From the cell containing the given text, extract its center point as [x, y] coordinate. 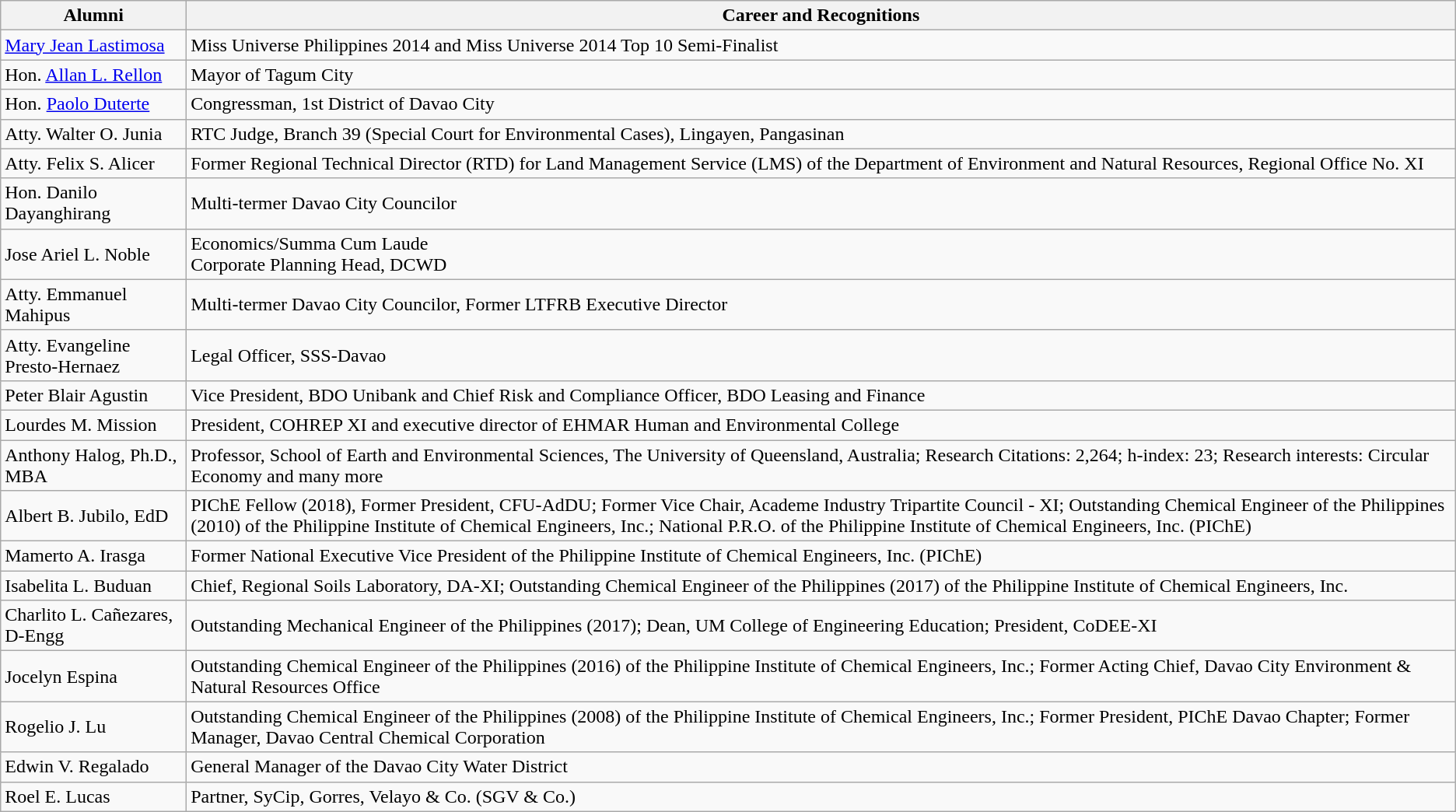
Career and Recognitions [821, 16]
Mayor of Tagum City [821, 75]
Economics/Summa Cum LaudeCorporate Planning Head, DCWD [821, 254]
President, COHREP XI and executive director of EHMAR Human and Environmental College [821, 425]
Atty. Evangeline Presto-Hernaez [93, 355]
Multi-termer Davao City Councilor, Former LTFRB Executive Director [821, 305]
Isabelita L. Buduan [93, 586]
Roel E. Lucas [93, 796]
Anthony Halog, Ph.D., MBA [93, 465]
Edwin V. Regalado [93, 767]
Miss Universe Philippines 2014 and Miss Universe 2014 Top 10 Semi-Finalist [821, 45]
Multi-termer Davao City Councilor [821, 204]
RTC Judge, Branch 39 (Special Court for Environmental Cases), Lingayen, Pangasinan [821, 134]
Hon. Allan L. Rellon [93, 75]
Outstanding Mechanical Engineer of the Philippines (2017); Dean, UM College of Engineering Education; President, CoDEE-XI [821, 625]
Peter Blair Agustin [93, 395]
Legal Officer, SSS-Davao [821, 355]
Mamerto A. Irasga [93, 556]
Alumni [93, 16]
Vice President, BDO Unibank and Chief Risk and Compliance Officer, BDO Leasing and Finance [821, 395]
Hon. Danilo Dayanghirang [93, 204]
Atty. Emmanuel Mahipus [93, 305]
Hon. Paolo Duterte [93, 104]
Atty. Felix S. Alicer [93, 163]
Jocelyn Espina [93, 677]
Charlito L. Cañezares, D-Engg [93, 625]
Partner, SyCip, Gorres, Velayo & Co. (SGV & Co.) [821, 796]
Rogelio J. Lu [93, 726]
Former National Executive Vice President of the Philippine Institute of Chemical Engineers, Inc. (PIChE) [821, 556]
Jose Ariel L. Noble [93, 254]
Mary Jean Lastimosa [93, 45]
Albert B. Jubilo, EdD [93, 516]
General Manager of the Davao City Water District [821, 767]
Congressman, 1st District of Davao City [821, 104]
Atty. Walter O. Junia [93, 134]
Lourdes M. Mission [93, 425]
